From the cell containing the given text, extract its center point as (x, y) coordinate. 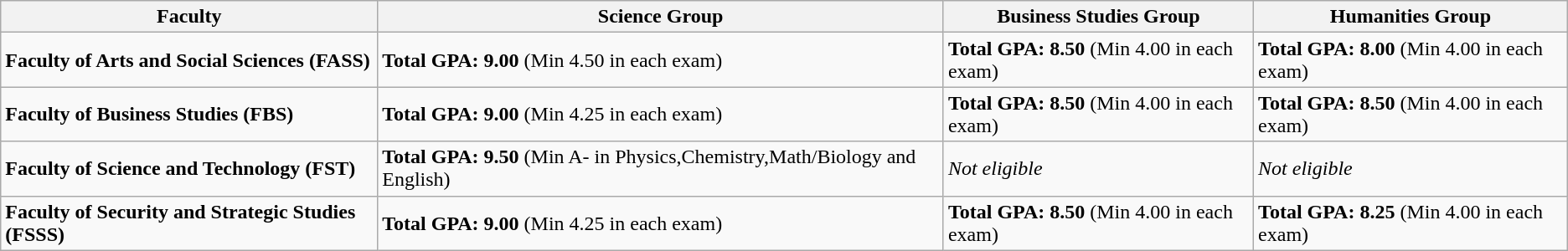
Faculty (189, 17)
Faculty of Security and Strategic Studies (FSSS) (189, 223)
Total GPA: 9.50 (Min A- in Physics,Chemistry,Math/Biology and English) (661, 169)
Total GPA: 8.00 (Min 4.00 in each exam) (1411, 60)
Science Group (661, 17)
Faculty of Business Studies (FBS) (189, 114)
Total GPA: 8.25 (Min 4.00 in each exam) (1411, 223)
Faculty of Science and Technology (FST) (189, 169)
Humanities Group (1411, 17)
Total GPA: 9.00 (Min 4.50 in each exam) (661, 60)
Faculty of Arts and Social Sciences (FASS) (189, 60)
Business Studies Group (1098, 17)
